Find where the given text appears and provide that cell's center as (x, y) coordinate. 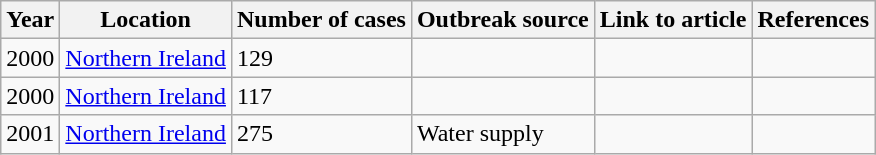
Number of cases (321, 20)
275 (321, 134)
References (814, 20)
Year (30, 20)
Link to article (673, 20)
Water supply (502, 134)
117 (321, 96)
Location (146, 20)
129 (321, 58)
2001 (30, 134)
Outbreak source (502, 20)
